From the cell containing the given text, extract its center point as (x, y) coordinate. 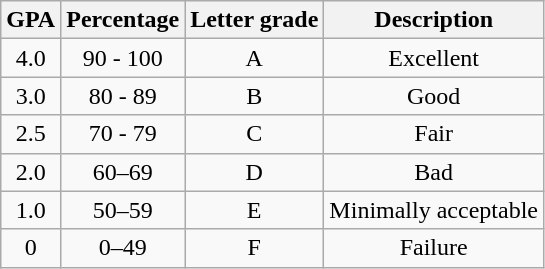
Excellent (434, 58)
90 - 100 (123, 58)
60–69 (123, 172)
2.0 (31, 172)
3.0 (31, 96)
Failure (434, 248)
0–49 (123, 248)
Good (434, 96)
GPA (31, 20)
F (254, 248)
50–59 (123, 210)
A (254, 58)
Minimally acceptable (434, 210)
E (254, 210)
Letter grade (254, 20)
Fair (434, 134)
Bad (434, 172)
1.0 (31, 210)
4.0 (31, 58)
2.5 (31, 134)
C (254, 134)
Percentage (123, 20)
D (254, 172)
0 (31, 248)
B (254, 96)
80 - 89 (123, 96)
70 - 79 (123, 134)
Description (434, 20)
